Scan for the cell matching the given text and deliver its [x, y] coordinate at center. 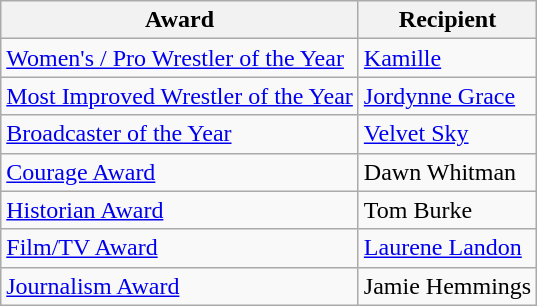
Award [180, 20]
Jamie Hemmings [447, 286]
Tom Burke [447, 210]
Velvet Sky [447, 134]
Laurene Landon [447, 248]
Broadcaster of the Year [180, 134]
Dawn Whitman [447, 172]
Courage Award [180, 172]
Jordynne Grace [447, 96]
Women's / Pro Wrestler of the Year [180, 58]
Historian Award [180, 210]
Recipient [447, 20]
Journalism Award [180, 286]
Kamille [447, 58]
Film/TV Award [180, 248]
Most Improved Wrestler of the Year [180, 96]
